Determine the [X, Y] coordinate at the center of the cell enclosing the given text.  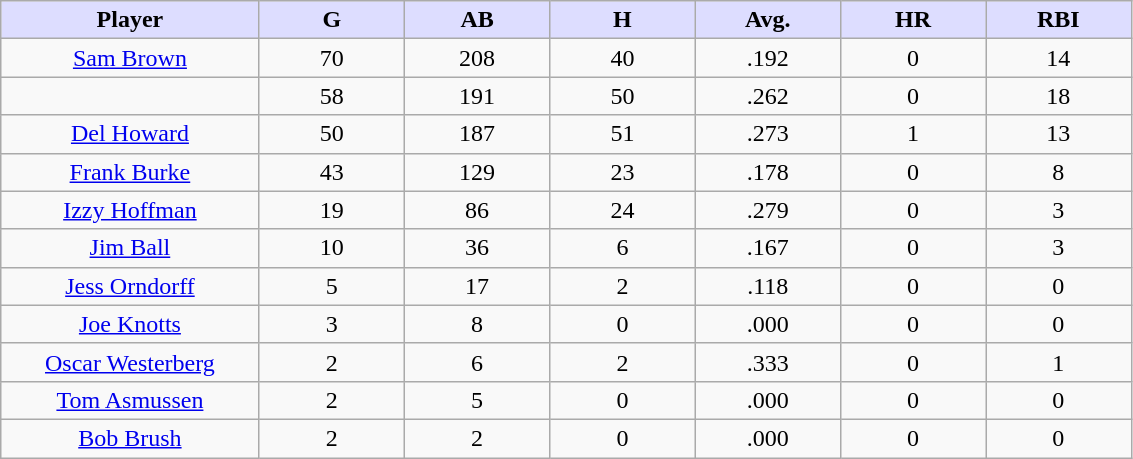
.262 [768, 96]
51 [622, 134]
40 [622, 58]
.333 [768, 362]
14 [1058, 58]
Avg. [768, 20]
Jim Ball [130, 248]
Sam Brown [130, 58]
Player [130, 20]
191 [476, 96]
23 [622, 172]
.273 [768, 134]
24 [622, 210]
13 [1058, 134]
Jess Orndorff [130, 286]
Del Howard [130, 134]
.279 [768, 210]
17 [476, 286]
AB [476, 20]
208 [476, 58]
10 [332, 248]
86 [476, 210]
Bob Brush [130, 438]
.192 [768, 58]
19 [332, 210]
58 [332, 96]
18 [1058, 96]
70 [332, 58]
G [332, 20]
.167 [768, 248]
36 [476, 248]
Tom Asmussen [130, 400]
129 [476, 172]
Oscar Westerberg [130, 362]
Frank Burke [130, 172]
RBI [1058, 20]
.118 [768, 286]
Izzy Hoffman [130, 210]
187 [476, 134]
.178 [768, 172]
Joe Knotts [130, 324]
H [622, 20]
HR [912, 20]
43 [332, 172]
